Locate the cell with the specified text and output its (X, Y) center coordinate. 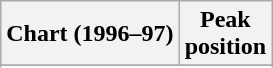
Peakposition (225, 34)
Chart (1996–97) (90, 34)
